Output the [X, Y] coordinate of the center of the cell containing the given text.  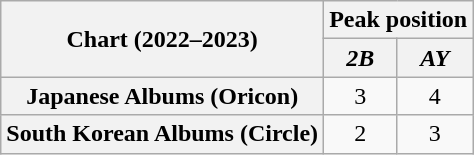
Japanese Albums (Oricon) [162, 96]
2 [360, 134]
4 [435, 96]
AY [435, 58]
Peak position [398, 20]
2B [360, 58]
South Korean Albums (Circle) [162, 134]
Chart (2022–2023) [162, 39]
